Identify which cell holds the provided text, then report its [x, y] central coordinate. 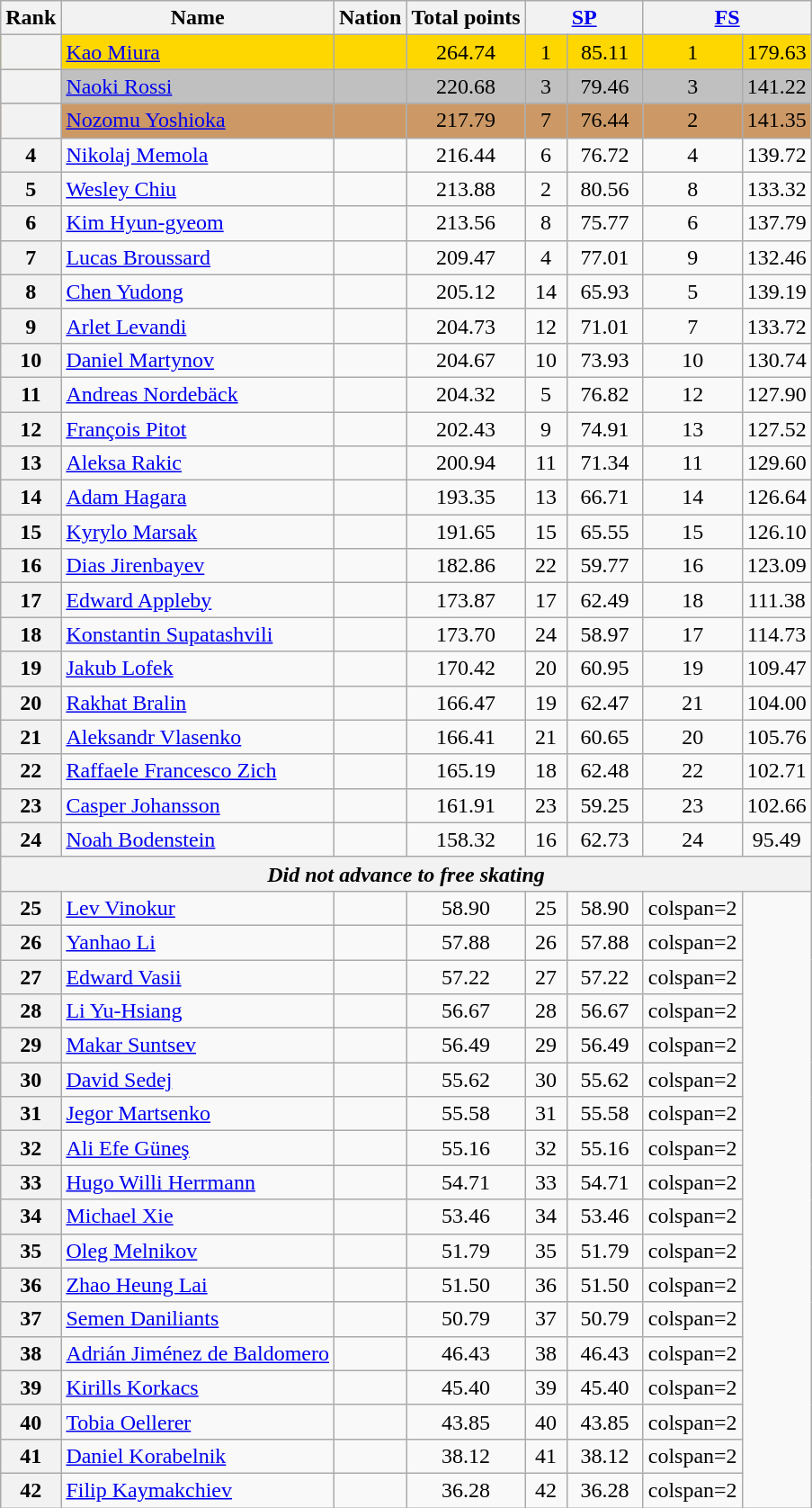
Kyrylo Marsak [198, 532]
80.56 [604, 189]
Kim Hyun-gyeom [198, 223]
166.47 [466, 703]
173.70 [466, 634]
129.60 [777, 463]
Tobia Oellerer [198, 1422]
102.71 [777, 771]
Casper Johansson [198, 805]
139.19 [777, 292]
Yanhao Li [198, 942]
Edward Vasii [198, 976]
74.91 [604, 429]
95.49 [777, 839]
Edward Appleby [198, 600]
Daniel Korabelnik [198, 1456]
127.52 [777, 429]
73.93 [604, 360]
126.64 [777, 498]
165.19 [466, 771]
59.25 [604, 805]
Arlet Levandi [198, 326]
FS [727, 18]
Konstantin Supatashvili [198, 634]
76.44 [604, 121]
62.49 [604, 600]
65.55 [604, 532]
Name [198, 18]
132.46 [777, 257]
Ali Efe Güneş [198, 1148]
193.35 [466, 498]
114.73 [777, 634]
62.73 [604, 839]
Michael Xie [198, 1216]
Noah Bodenstein [198, 839]
137.79 [777, 223]
209.47 [466, 257]
Aleksandr Vlasenko [198, 737]
170.42 [466, 669]
Filip Kaymakchiev [198, 1490]
Naoki Rossi [198, 86]
205.12 [466, 292]
220.68 [466, 86]
François Pitot [198, 429]
Semen Daniliants [198, 1319]
126.10 [777, 532]
179.63 [777, 52]
166.41 [466, 737]
Andreas Nordebäck [198, 394]
191.65 [466, 532]
62.48 [604, 771]
Nozomu Yoshioka [198, 121]
66.71 [604, 498]
SP [584, 18]
Wesley Chiu [198, 189]
158.32 [466, 839]
58.97 [604, 634]
133.32 [777, 189]
85.11 [604, 52]
Rank [31, 18]
130.74 [777, 360]
123.09 [777, 566]
104.00 [777, 703]
133.72 [777, 326]
65.93 [604, 292]
105.76 [777, 737]
182.86 [466, 566]
77.01 [604, 257]
Chen Yudong [198, 292]
60.65 [604, 737]
Jakub Lofek [198, 669]
Nikolaj Memola [198, 155]
204.67 [466, 360]
Kao Miura [198, 52]
75.77 [604, 223]
204.73 [466, 326]
Aleksa Rakic [198, 463]
71.01 [604, 326]
Li Yu-Hsiang [198, 1011]
Dias Jirenbayev [198, 566]
Makar Suntsev [198, 1046]
Nation [370, 18]
David Sedej [198, 1080]
Zhao Heung Lai [198, 1285]
60.95 [604, 669]
264.74 [466, 52]
202.43 [466, 429]
59.77 [604, 566]
213.56 [466, 223]
161.91 [466, 805]
Adam Hagara [198, 498]
Daniel Martynov [198, 360]
102.66 [777, 805]
173.87 [466, 600]
Lev Vinokur [198, 908]
109.47 [777, 669]
76.72 [604, 155]
Lucas Broussard [198, 257]
213.88 [466, 189]
Hugo Willi Herrmann [198, 1182]
Raffaele Francesco Zich [198, 771]
141.22 [777, 86]
127.90 [777, 394]
76.82 [604, 394]
Did not advance to free skating [406, 874]
Total points [466, 18]
Oleg Melnikov [198, 1251]
111.38 [777, 600]
216.44 [466, 155]
Kirills Korkacs [198, 1387]
Jegor Martsenko [198, 1114]
62.47 [604, 703]
141.35 [777, 121]
217.79 [466, 121]
71.34 [604, 463]
204.32 [466, 394]
79.46 [604, 86]
Adrián Jiménez de Baldomero [198, 1353]
Rakhat Bralin [198, 703]
139.72 [777, 155]
200.94 [466, 463]
